Identify which cell holds the provided text, then report its [x, y] central coordinate. 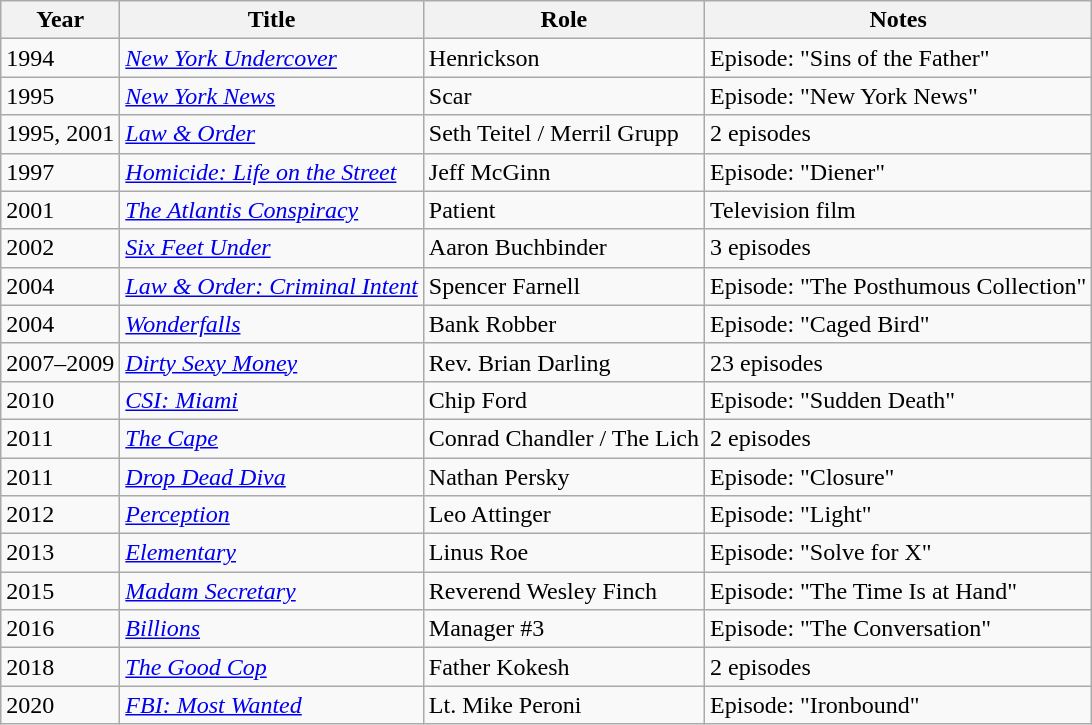
Aaron Buchbinder [564, 248]
1997 [60, 172]
1994 [60, 58]
2016 [60, 629]
Episode: "The Conversation" [898, 629]
Spencer Farnell [564, 286]
2018 [60, 667]
Manager #3 [564, 629]
Chip Ford [564, 400]
New York News [272, 96]
Title [272, 20]
Seth Teitel / Merril Grupp [564, 134]
Law & Order [272, 134]
Jeff McGinn [564, 172]
Episode: "Sudden Death" [898, 400]
Dirty Sexy Money [272, 362]
3 episodes [898, 248]
Linus Roe [564, 553]
Leo Attinger [564, 515]
Patient [564, 210]
Episode: "The Time Is at Hand" [898, 591]
FBI: Most Wanted [272, 705]
Lt. Mike Peroni [564, 705]
Episode: "Caged Bird" [898, 324]
Father Kokesh [564, 667]
2012 [60, 515]
Madam Secretary [272, 591]
Episode: "New York News" [898, 96]
Law & Order: Criminal Intent [272, 286]
Elementary [272, 553]
23 episodes [898, 362]
Wonderfalls [272, 324]
Episode: "Closure" [898, 477]
2013 [60, 553]
The Cape [272, 438]
2002 [60, 248]
1995 [60, 96]
Henrickson [564, 58]
Scar [564, 96]
2010 [60, 400]
2015 [60, 591]
Perception [272, 515]
Notes [898, 20]
1995, 2001 [60, 134]
Rev. Brian Darling [564, 362]
Episode: "Ironbound" [898, 705]
CSI: Miami [272, 400]
Bank Robber [564, 324]
Nathan Persky [564, 477]
Billions [272, 629]
Episode: "Diener" [898, 172]
The Atlantis Conspiracy [272, 210]
Episode: "Light" [898, 515]
Drop Dead Diva [272, 477]
Conrad Chandler / The Lich [564, 438]
Six Feet Under [272, 248]
New York Undercover [272, 58]
2007–2009 [60, 362]
2001 [60, 210]
Role [564, 20]
Reverend Wesley Finch [564, 591]
The Good Cop [272, 667]
Episode: "The Posthumous Collection" [898, 286]
Episode: "Solve for X" [898, 553]
Episode: "Sins of the Father" [898, 58]
Year [60, 20]
Homicide: Life on the Street [272, 172]
Television film [898, 210]
2020 [60, 705]
